Locate the cell with the specified text and output its (x, y) center coordinate. 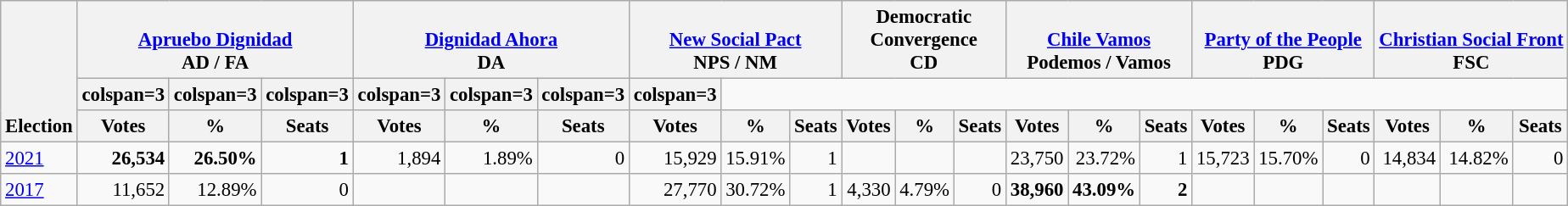
2017 (39, 190)
26,534 (123, 159)
1,894 (399, 159)
New Social PactNPS / NM (735, 40)
Party of the PeoplePDG (1283, 40)
15,723 (1224, 159)
27,770 (675, 190)
15.91% (755, 159)
15.70% (1288, 159)
38,960 (1037, 190)
Dignidad AhoraDA (490, 40)
11,652 (123, 190)
26.50% (215, 159)
43.09% (1105, 190)
2021 (39, 159)
Election (39, 71)
14,834 (1408, 159)
4.79% (925, 190)
DemocraticConvergenceCD (924, 40)
1.89% (491, 159)
30.72% (755, 190)
12.89% (215, 190)
4,330 (869, 190)
15,929 (675, 159)
Christian Social FrontFSC (1471, 40)
23,750 (1037, 159)
Chile VamosPodemos / Vamos (1100, 40)
23.72% (1105, 159)
Apruebo DignidadAD / FA (216, 40)
14.82% (1476, 159)
2 (1166, 190)
